For the text-containing cell, return its midpoint in (X, Y) coordinate format. 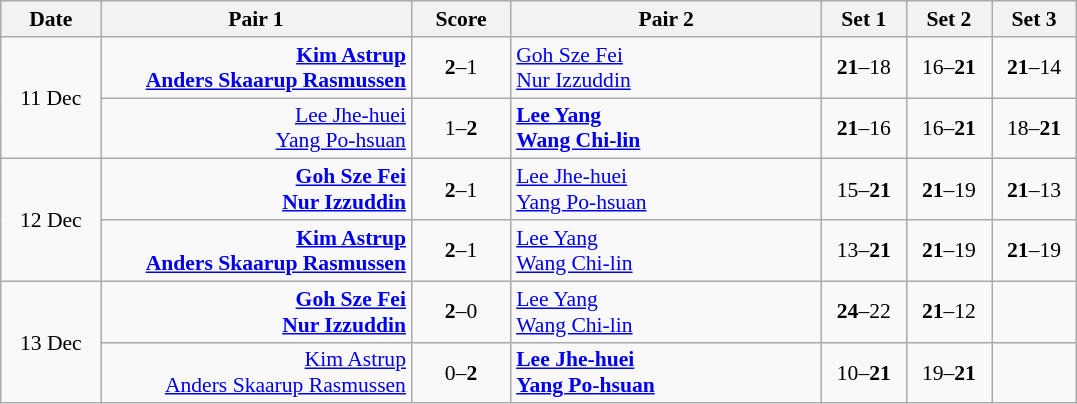
12 Dec (51, 220)
21–18 (864, 68)
21–12 (948, 312)
21–16 (864, 128)
10–21 (864, 372)
Set 2 (948, 19)
24–22 (864, 312)
15–21 (864, 190)
Set 3 (1034, 19)
Date (51, 19)
13 Dec (51, 342)
19–21 (948, 372)
11 Dec (51, 98)
18–21 (1034, 128)
0–2 (461, 372)
13–21 (864, 250)
Score (461, 19)
Pair 2 (666, 19)
Pair 1 (256, 19)
21–14 (1034, 68)
2–0 (461, 312)
1–2 (461, 128)
Set 1 (864, 19)
21–13 (1034, 190)
